Extract the (X, Y) coordinate from the center of the cell holding the provided text.  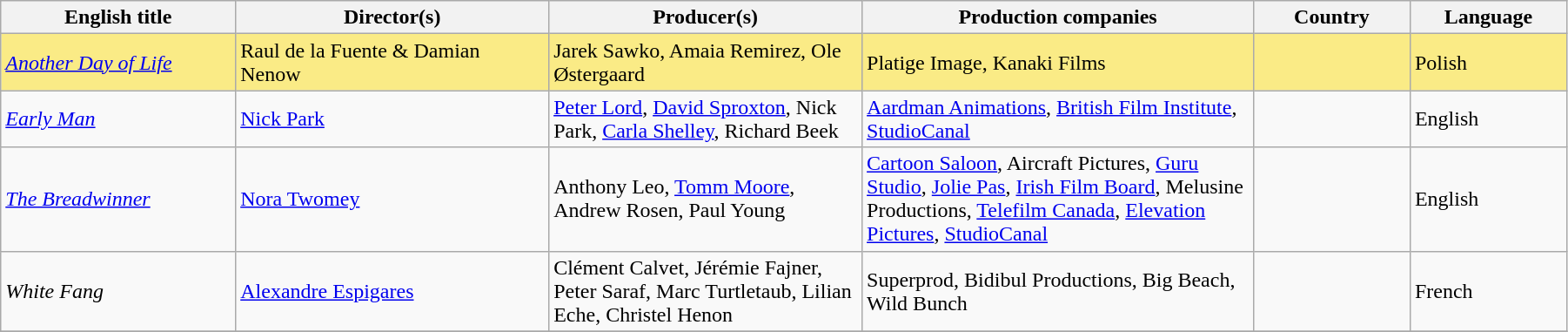
Director(s) (392, 17)
Superprod, Bidibul Productions, Big Beach, Wild Bunch (1058, 291)
Polish (1488, 63)
Clément Calvet, Jérémie Fajner, Peter Saraf, Marc Turtletaub, Lilian Eche, Christel Henon (706, 291)
The Breadwinner (118, 199)
Producer(s) (706, 17)
Language (1488, 17)
Another Day of Life (118, 63)
Alexandre Espigares (392, 291)
Early Man (118, 119)
Nick Park (392, 119)
Raul de la Fuente & Damian Nenow (392, 63)
Cartoon Saloon, Aircraft Pictures, Guru Studio, Jolie Pas, Irish Film Board, Melusine Productions, Telefilm Canada, Elevation Pictures, StudioCanal (1058, 199)
French (1488, 291)
Nora Twomey (392, 199)
Jarek Sawko, Amaia Remirez, Ole Østergaard (706, 63)
Platige Image, Kanaki Films (1058, 63)
Production companies (1058, 17)
Country (1331, 17)
English title (118, 17)
Anthony Leo, Tomm Moore, Andrew Rosen, Paul Young (706, 199)
White Fang (118, 291)
Aardman Animations, British Film Institute, StudioCanal (1058, 119)
Peter Lord, David Sproxton, Nick Park, Carla Shelley, Richard Beek (706, 119)
